Return the [X, Y] coordinate for the center point of the cell that contains the specified text.  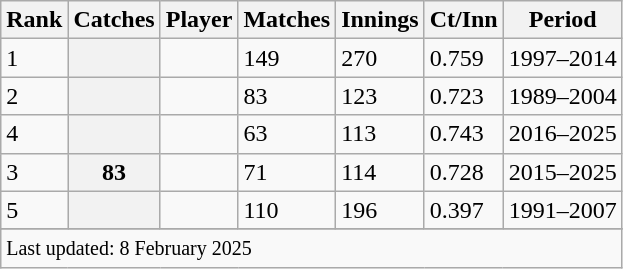
2015–2025 [562, 172]
110 [287, 210]
1997–2014 [562, 58]
4 [34, 134]
1989–2004 [562, 96]
Period [562, 20]
1 [34, 58]
Last updated: 8 February 2025 [312, 248]
0.723 [464, 96]
114 [380, 172]
Matches [287, 20]
0.728 [464, 172]
63 [287, 134]
0.759 [464, 58]
1991–2007 [562, 210]
Player [199, 20]
0.397 [464, 210]
71 [287, 172]
2 [34, 96]
Catches [114, 20]
270 [380, 58]
3 [34, 172]
2016–2025 [562, 134]
113 [380, 134]
Ct/Inn [464, 20]
0.743 [464, 134]
5 [34, 210]
149 [287, 58]
Innings [380, 20]
Rank [34, 20]
196 [380, 210]
123 [380, 96]
